Return the (X, Y) coordinate for the center point of the cell that contains the specified text.  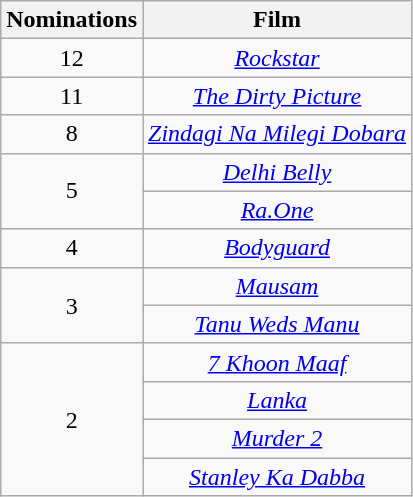
Film (276, 20)
Ra.One (276, 210)
Lanka (276, 400)
The Dirty Picture (276, 96)
8 (72, 134)
4 (72, 248)
2 (72, 419)
7 Khoon Maaf (276, 362)
Nominations (72, 20)
Stanley Ka Dabba (276, 477)
Mausam (276, 286)
Zindagi Na Milegi Dobara (276, 134)
Rockstar (276, 58)
Tanu Weds Manu (276, 324)
3 (72, 305)
11 (72, 96)
Delhi Belly (276, 172)
Bodyguard (276, 248)
Murder 2 (276, 438)
5 (72, 191)
12 (72, 58)
